Output the [X, Y] coordinate of the center of the cell containing the given text.  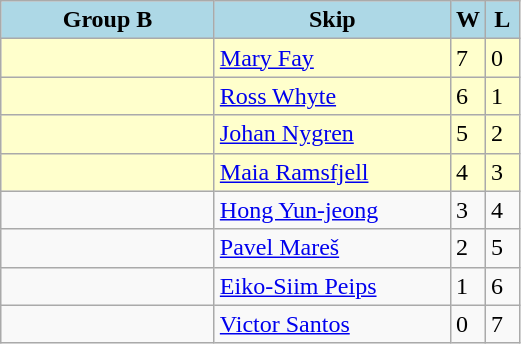
Johan Nygren [332, 134]
Ross Whyte [332, 96]
Victor Santos [332, 324]
Group B [108, 20]
W [468, 20]
Eiko-Siim Peips [332, 286]
Pavel Mareš [332, 248]
Mary Fay [332, 58]
Maia Ramsfjell [332, 172]
Hong Yun-jeong [332, 210]
Skip [332, 20]
L [502, 20]
